Scan for the cell matching the given text and deliver its (X, Y) coordinate at center. 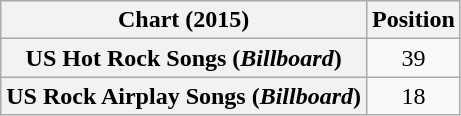
Position (414, 20)
US Hot Rock Songs (Billboard) (184, 58)
Chart (2015) (184, 20)
US Rock Airplay Songs (Billboard) (184, 96)
18 (414, 96)
39 (414, 58)
